Return the (X, Y) coordinate for the center point of the cell that contains the specified text.  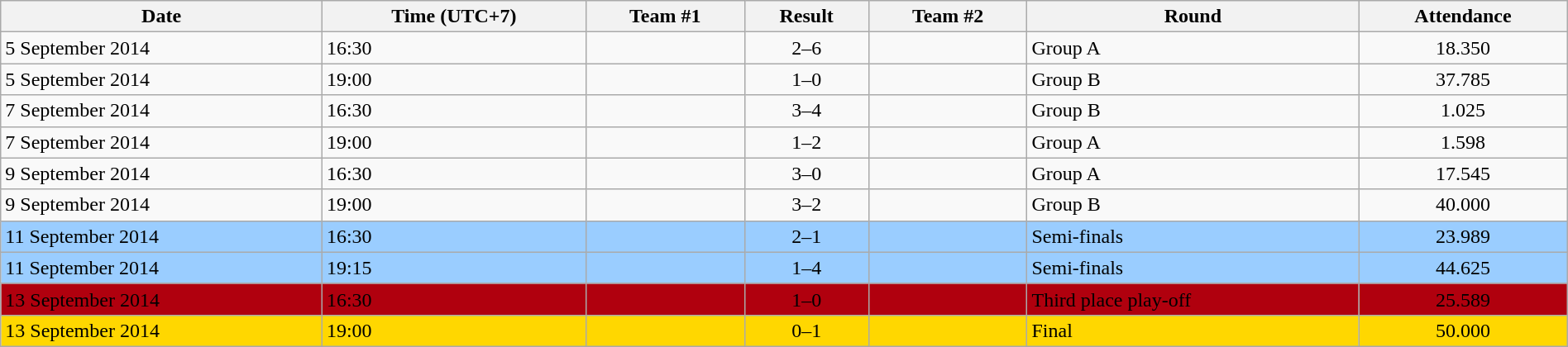
Team #1 (665, 17)
Attendance (1464, 17)
19:15 (453, 268)
2–1 (806, 236)
23.989 (1464, 236)
37.785 (1464, 79)
44.625 (1464, 268)
2–6 (806, 48)
50.000 (1464, 330)
40.000 (1464, 205)
1–4 (806, 268)
Final (1193, 330)
Result (806, 17)
18.350 (1464, 48)
3–0 (806, 173)
1.598 (1464, 142)
25.589 (1464, 299)
Round (1193, 17)
Time (UTC+7) (453, 17)
0–1 (806, 330)
1.025 (1464, 111)
3–4 (806, 111)
1–2 (806, 142)
3–2 (806, 205)
17.545 (1464, 173)
Third place play-off (1193, 299)
Date (162, 17)
Team #2 (948, 17)
